Pinpoint the cell where the given text exists, returning its [x, y] midpoint coordinate. 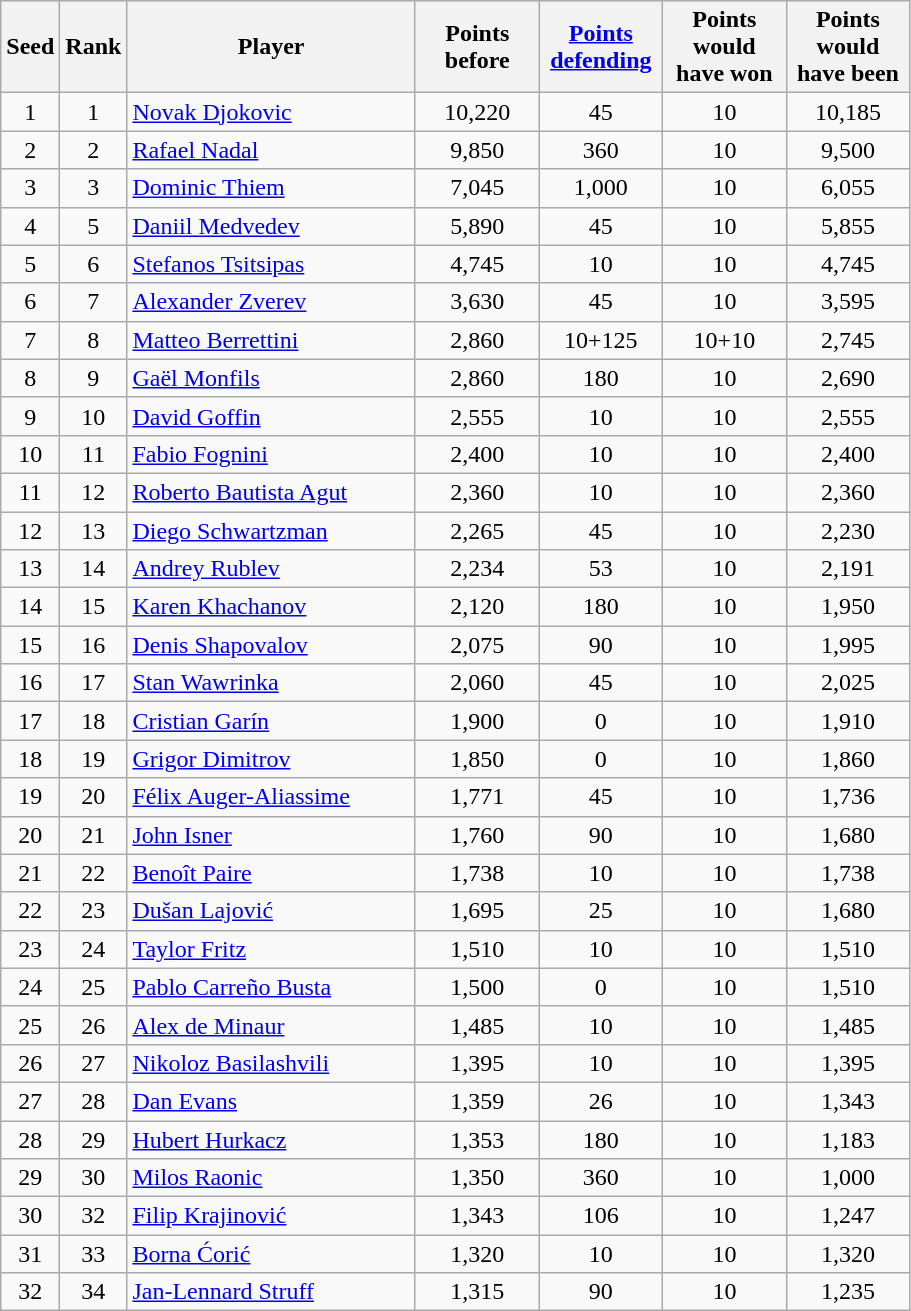
Player [272, 47]
2,265 [477, 531]
Stan Wawrinka [272, 683]
Points would have been [848, 47]
2,025 [848, 683]
Novak Djokovic [272, 112]
1,350 [477, 1178]
Points before [477, 47]
Stefanos Tsitsipas [272, 264]
1,315 [477, 1292]
John Isner [272, 835]
2,745 [848, 340]
2,690 [848, 378]
33 [94, 1254]
Nikoloz Basilashvili [272, 1063]
Diego Schwartzman [272, 531]
9,500 [848, 150]
Roberto Bautista Agut [272, 492]
Points would have won [725, 47]
Matteo Berrettini [272, 340]
Alexander Zverev [272, 302]
Taylor Fritz [272, 949]
1,760 [477, 835]
Borna Ćorić [272, 1254]
1,910 [848, 721]
7,045 [477, 188]
6,055 [848, 188]
1,359 [477, 1101]
10+125 [601, 340]
1,950 [848, 607]
1,183 [848, 1139]
1,771 [477, 797]
1,995 [848, 645]
Milos Raonic [272, 1178]
Dominic Thiem [272, 188]
5,855 [848, 226]
34 [94, 1292]
Gaël Monfils [272, 378]
10+10 [725, 340]
Dan Evans [272, 1101]
2,120 [477, 607]
31 [30, 1254]
1,736 [848, 797]
Pablo Carreño Busta [272, 987]
10,185 [848, 112]
1,900 [477, 721]
1,353 [477, 1139]
1,860 [848, 759]
Dušan Lajović [272, 911]
2,060 [477, 683]
2,230 [848, 531]
2,191 [848, 569]
1,247 [848, 1216]
Fabio Fognini [272, 454]
10,220 [477, 112]
Karen Khachanov [272, 607]
Hubert Hurkacz [272, 1139]
Rank [94, 47]
Cristian Garín [272, 721]
Denis Shapovalov [272, 645]
2,234 [477, 569]
Filip Krajinović [272, 1216]
2,075 [477, 645]
1,500 [477, 987]
1,235 [848, 1292]
Daniil Medvedev [272, 226]
5,890 [477, 226]
Jan-Lennard Struff [272, 1292]
Rafael Nadal [272, 150]
106 [601, 1216]
Alex de Minaur [272, 1025]
Grigor Dimitrov [272, 759]
David Goffin [272, 416]
Benoît Paire [272, 873]
Félix Auger-Aliassime [272, 797]
1,850 [477, 759]
3,595 [848, 302]
3,630 [477, 302]
53 [601, 569]
9,850 [477, 150]
Seed [30, 47]
1,695 [477, 911]
Andrey Rublev [272, 569]
Points defending [601, 47]
4 [30, 226]
